From the cell containing the given text, extract its center point as (x, y) coordinate. 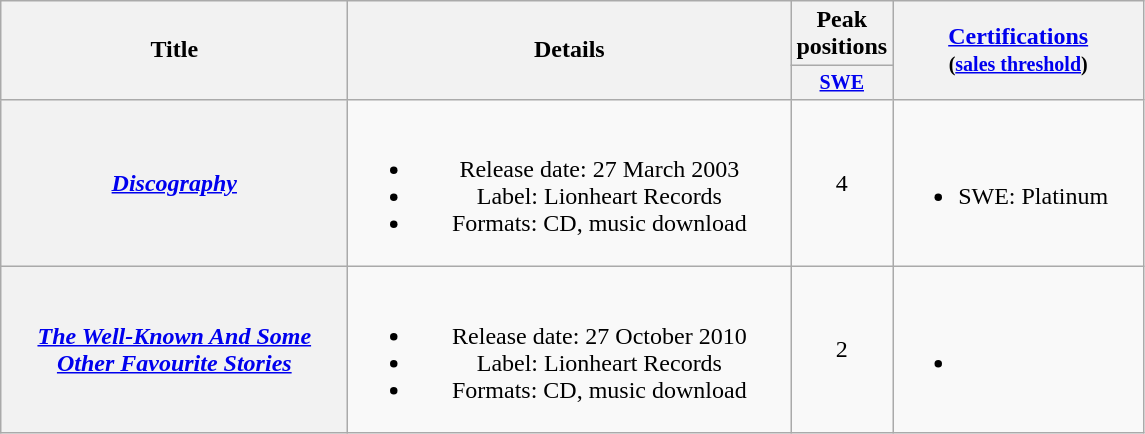
Title (174, 50)
SWE (842, 82)
Release date: 27 October 2010Label: Lionheart RecordsFormats: CD, music download (570, 350)
4 (842, 182)
Peak positions (842, 34)
SWE: Platinum (1018, 182)
Discography (174, 182)
Details (570, 50)
Release date: 27 March 2003Label: Lionheart RecordsFormats: CD, music download (570, 182)
Certifications(sales threshold) (1018, 50)
2 (842, 350)
The Well-Known And Some Other Favourite Stories (174, 350)
